Identify which cell holds the provided text, then report its [X, Y] central coordinate. 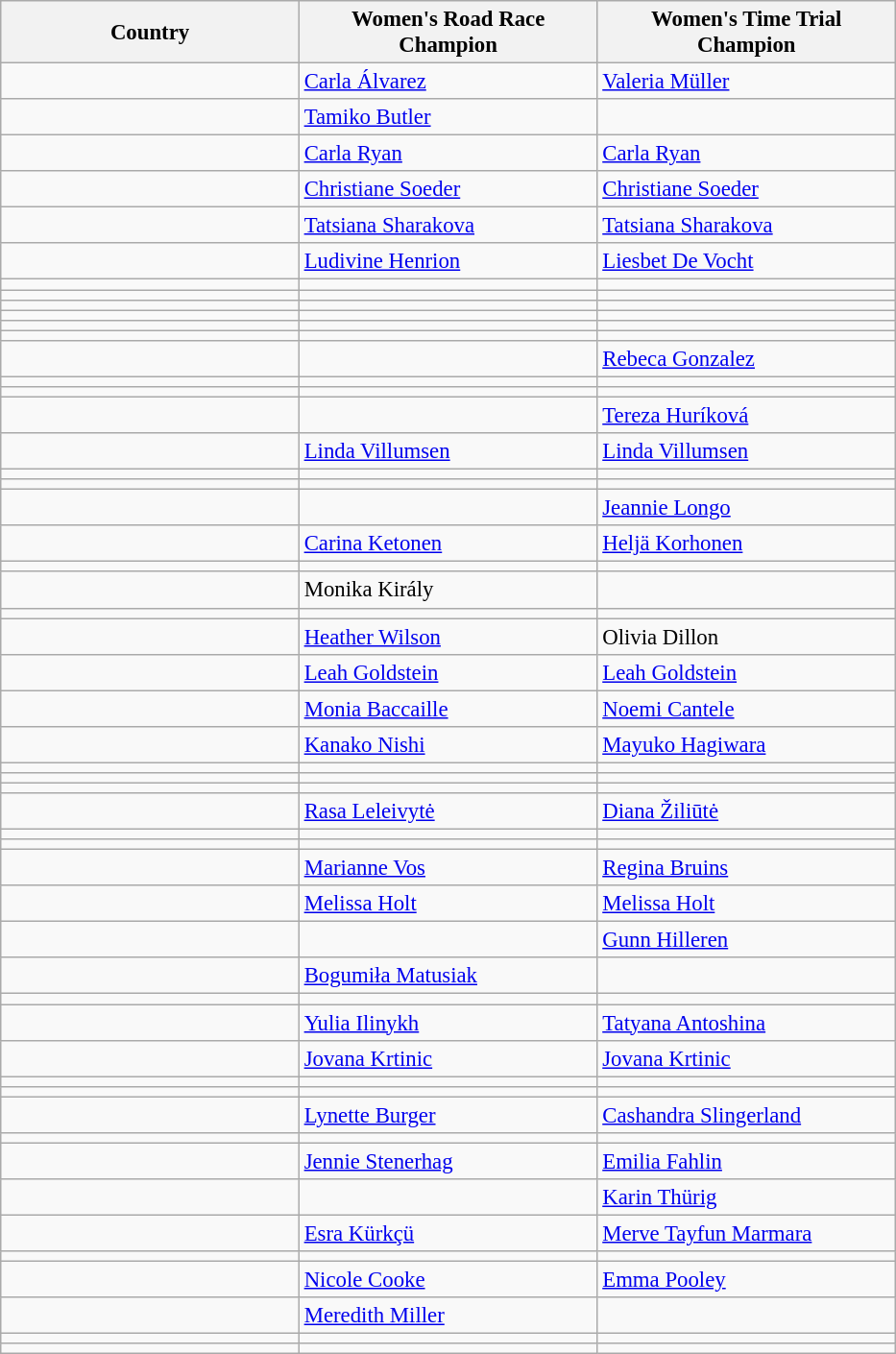
Marianne Vos [448, 868]
Lynette Burger [448, 1115]
Women's Time Trial Champion [747, 33]
Bogumiła Matusiak [448, 977]
Monika Király [448, 591]
Gunn Hilleren [747, 940]
Olivia Dillon [747, 637]
Country [150, 33]
Heather Wilson [448, 637]
Women's Road Race Champion [448, 33]
Kanako Nishi [448, 745]
Valeria Müller [747, 82]
Noemi Cantele [747, 709]
Carla Álvarez [448, 82]
Diana Žiliūtė [747, 811]
Jeannie Longo [747, 508]
Rebeca Gonzalez [747, 359]
Liesbet De Vocht [747, 262]
Meredith Miller [448, 1316]
Tamiko Butler [448, 117]
Nicole Cooke [448, 1280]
Esra Kürkçü [448, 1233]
Tatyana Antoshina [747, 1023]
Merve Tayfun Marmara [747, 1233]
Karin Thürig [747, 1197]
Heljä Korhonen [747, 544]
Carina Ketonen [448, 544]
Regina Bruins [747, 868]
Jennie Stenerhag [448, 1161]
Emma Pooley [747, 1280]
Rasa Leleivytė [448, 811]
Monia Baccaille [448, 709]
Yulia Ilinykh [448, 1023]
Ludivine Henrion [448, 262]
Tereza Huríková [747, 415]
Mayuko Hagiwara [747, 745]
Cashandra Slingerland [747, 1115]
Emilia Fahlin [747, 1161]
